Output the (x, y) coordinate of the center of the cell containing the given text.  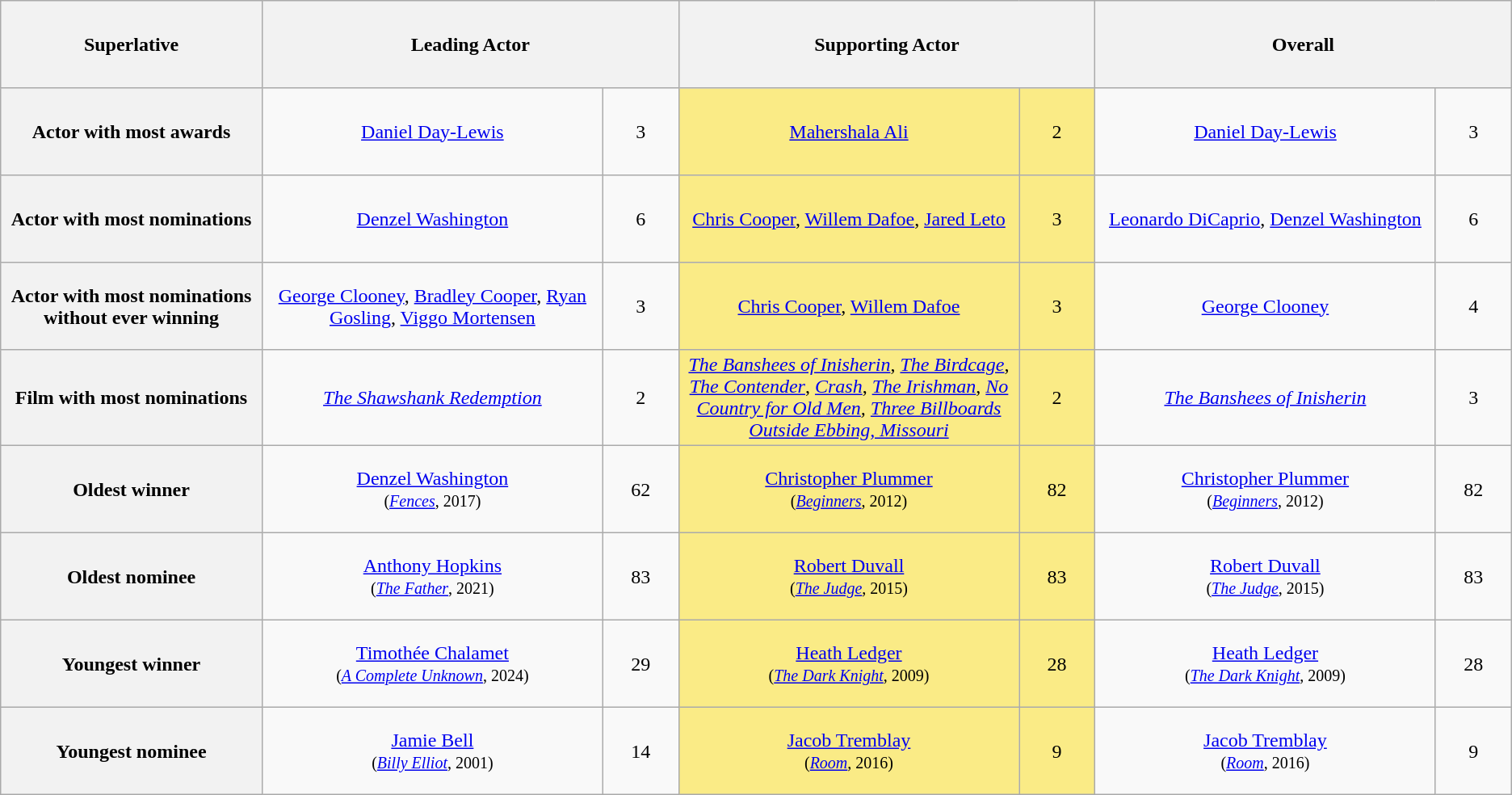
Timothée Chalamet (A Complete Unknown, 2024) (432, 664)
The Banshees of Inisherin (1266, 397)
62 (640, 490)
Chris Cooper, Willem Dafoe, Jared Leto (848, 219)
Youngest nominee (132, 751)
Oldest winner (132, 490)
Youngest winner (132, 664)
Overall (1304, 44)
The Banshees of Inisherin, The Birdcage, The Contender, Crash, The Irishman, No Country for Old Men, Three Billboards Outside Ebbing, Missouri (848, 397)
Superlative (132, 44)
Film with most nominations (132, 397)
Denzel Washington (Fences, 2017) (432, 490)
Denzel Washington (432, 219)
Leonardo DiCaprio, Denzel Washington (1266, 219)
Chris Cooper, Willem Dafoe (848, 306)
George Clooney, Bradley Cooper, Ryan Gosling, Viggo Mortensen (432, 306)
Actor with most awards (132, 132)
Supporting Actor (887, 44)
Oldest nominee (132, 577)
Actor with most nominations (132, 219)
4 (1473, 306)
George Clooney (1266, 306)
Mahershala Ali (848, 132)
Leading Actor (470, 44)
29 (640, 664)
Anthony Hopkins (The Father, 2021) (432, 577)
Jamie Bell (Billy Elliot, 2001) (432, 751)
14 (640, 751)
The Shawshank Redemption (432, 397)
Actor with most nominations without ever winning (132, 306)
